Determine the (X, Y) coordinate at the center of the cell enclosing the given text.  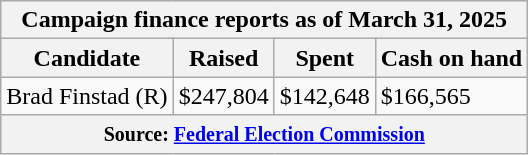
Source: Federal Election Commission (264, 134)
Spent (324, 58)
$247,804 (224, 96)
$142,648 (324, 96)
$166,565 (451, 96)
Cash on hand (451, 58)
Brad Finstad (R) (87, 96)
Raised (224, 58)
Candidate (87, 58)
Campaign finance reports as of March 31, 2025 (264, 20)
